Identify which cell holds the provided text, then report its [x, y] central coordinate. 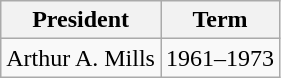
Term [220, 20]
President [81, 20]
1961–1973 [220, 58]
Arthur A. Mills [81, 58]
